Search for the cell housing the specified text and yield its (X, Y) center coordinate. 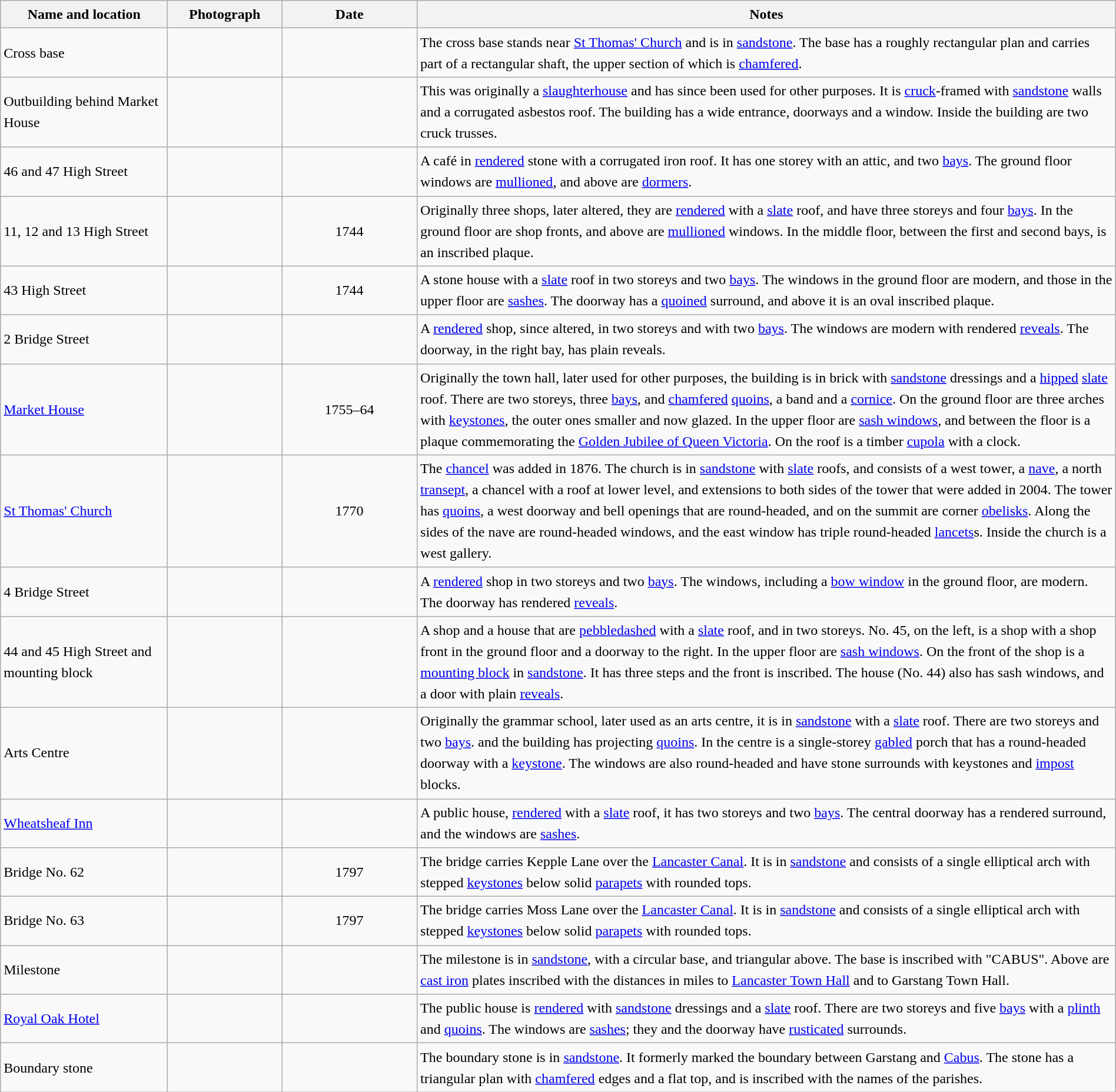
Royal Oak Hotel (84, 1019)
44 and 45 High Street andmounting block (84, 661)
A public house, rendered with a slate roof, it has two storeys and two bays. The central doorway has a rendered surround, and the windows are sashes. (766, 824)
Wheatsheaf Inn (84, 824)
46 and 47 High Street (84, 172)
Boundary stone (84, 1067)
Outbuilding behind Market House (84, 112)
Cross base (84, 53)
St Thomas' Church (84, 511)
4 Bridge Street (84, 592)
43 High Street (84, 291)
Bridge No. 62 (84, 872)
Photograph (225, 14)
2 Bridge Street (84, 339)
1770 (350, 511)
Date (350, 14)
Notes (766, 14)
Bridge No. 63 (84, 921)
1755–64 (350, 409)
Market House (84, 409)
Arts Centre (84, 753)
11, 12 and 13 High Street (84, 231)
A rendered shop in two storeys and two bays. The windows, including a bow window in the ground floor, are modern. The doorway has rendered reveals. (766, 592)
Milestone (84, 970)
Name and location (84, 14)
